For the text-containing cell, return its midpoint in [x, y] coordinate format. 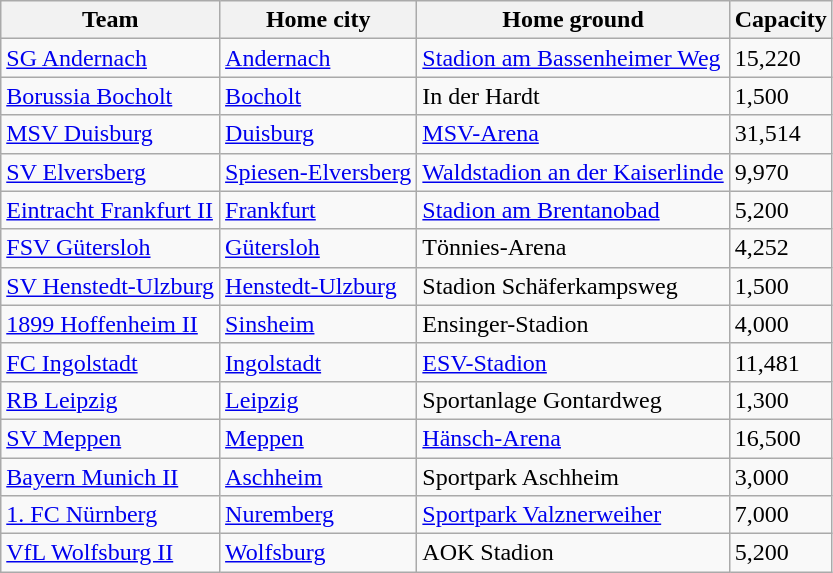
Sportpark Aschheim [573, 477]
Home ground [573, 20]
Sinsheim [318, 324]
Capacity [780, 20]
Wolfsburg [318, 553]
FSV Gütersloh [110, 248]
Stadion am Brentanobad [573, 210]
MSV Duisburg [110, 134]
Spiesen-Elversberg [318, 172]
Borussia Bocholt [110, 96]
MSV-Arena [573, 134]
15,220 [780, 58]
31,514 [780, 134]
3,000 [780, 477]
SV Meppen [110, 438]
4,000 [780, 324]
Duisburg [318, 134]
1899 Hoffenheim II [110, 324]
Bocholt [318, 96]
AOK Stadion [573, 553]
1,300 [780, 400]
Meppen [318, 438]
Sportpark Valznerweiher [573, 515]
Andernach [318, 58]
11,481 [780, 362]
Henstedt-Ulzburg [318, 286]
Frankfurt [318, 210]
VfL Wolfsburg II [110, 553]
Tönnies-Arena [573, 248]
FC Ingolstadt [110, 362]
SG Andernach [110, 58]
Gütersloh [318, 248]
1. FC Nürnberg [110, 515]
Ensinger-Stadion [573, 324]
Sportanlage Gontardweg [573, 400]
SV Elversberg [110, 172]
9,970 [780, 172]
ESV-Stadion [573, 362]
Team [110, 20]
Nuremberg [318, 515]
7,000 [780, 515]
Leipzig [318, 400]
Stadion am Bassenheimer Weg [573, 58]
Eintracht Frankfurt II [110, 210]
Aschheim [318, 477]
SV Henstedt-Ulzburg [110, 286]
RB Leipzig [110, 400]
Ingolstadt [318, 362]
In der Hardt [573, 96]
Stadion Schäferkampsweg [573, 286]
4,252 [780, 248]
Home city [318, 20]
Hänsch-Arena [573, 438]
16,500 [780, 438]
Waldstadion an der Kaiserlinde [573, 172]
Bayern Munich II [110, 477]
